Output the [X, Y] coordinate of the center of the cell containing the given text.  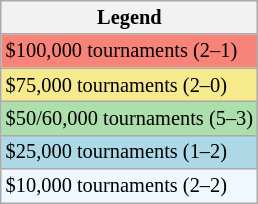
$75,000 tournaments (2–0) [130, 85]
$10,000 tournaments (2–2) [130, 186]
$25,000 tournaments (1–2) [130, 152]
Legend [130, 17]
$100,000 tournaments (2–1) [130, 51]
$50/60,000 tournaments (5–3) [130, 118]
